Pinpoint the cell where the given text exists, returning its (x, y) midpoint coordinate. 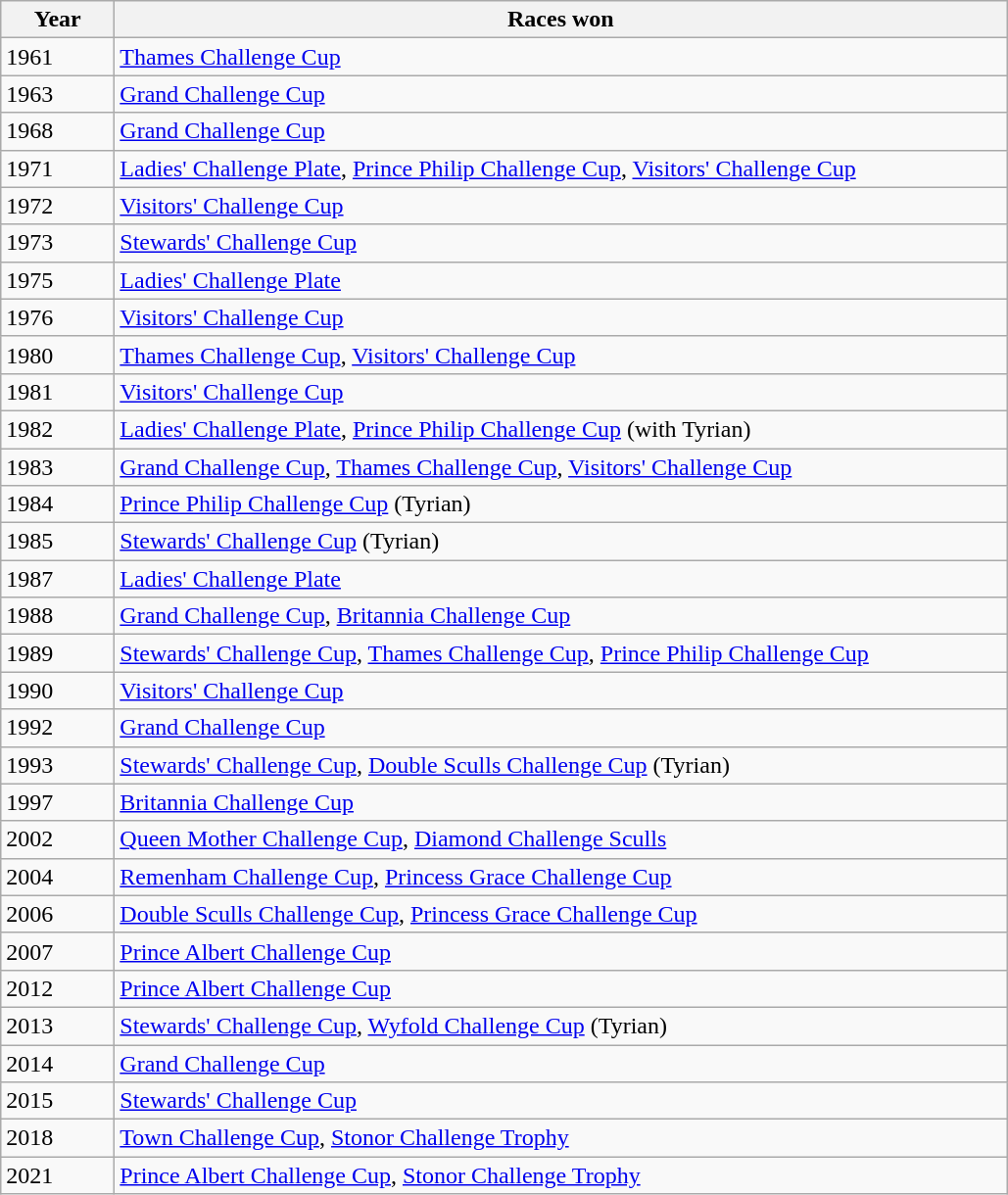
Grand Challenge Cup, Thames Challenge Cup, Visitors' Challenge Cup (560, 467)
1972 (58, 206)
2021 (58, 1175)
Stewards' Challenge Cup (Tyrian) (560, 542)
Ladies' Challenge Plate, Prince Philip Challenge Cup (with Tyrian) (560, 429)
1968 (58, 131)
Grand Challenge Cup, Britannia Challenge Cup (560, 616)
2007 (58, 951)
1985 (58, 542)
1989 (58, 653)
1988 (58, 616)
1971 (58, 168)
1961 (58, 57)
Prince Philip Challenge Cup (Tyrian) (560, 504)
Double Sculls Challenge Cup, Princess Grace Challenge Cup (560, 914)
1976 (58, 317)
2018 (58, 1138)
1992 (58, 728)
2002 (58, 839)
1973 (58, 243)
Queen Mother Challenge Cup, Diamond Challenge Sculls (560, 839)
2013 (58, 1026)
2012 (58, 988)
Thames Challenge Cup, Visitors' Challenge Cup (560, 355)
Stewards' Challenge Cup, Thames Challenge Cup, Prince Philip Challenge Cup (560, 653)
Races won (560, 20)
2006 (58, 914)
1997 (58, 802)
Stewards' Challenge Cup, Double Sculls Challenge Cup (Tyrian) (560, 765)
2015 (58, 1101)
Year (58, 20)
1990 (58, 691)
Prince Albert Challenge Cup, Stonor Challenge Trophy (560, 1175)
2004 (58, 877)
Ladies' Challenge Plate, Prince Philip Challenge Cup, Visitors' Challenge Cup (560, 168)
Town Challenge Cup, Stonor Challenge Trophy (560, 1138)
1982 (58, 429)
1984 (58, 504)
1983 (58, 467)
Thames Challenge Cup (560, 57)
1975 (58, 280)
Stewards' Challenge Cup, Wyfold Challenge Cup (Tyrian) (560, 1026)
Remenham Challenge Cup, Princess Grace Challenge Cup (560, 877)
1980 (58, 355)
1981 (58, 392)
1987 (58, 579)
2014 (58, 1063)
1963 (58, 94)
1993 (58, 765)
Britannia Challenge Cup (560, 802)
